Extract the [x, y] coordinate from the center of the cell holding the provided text.  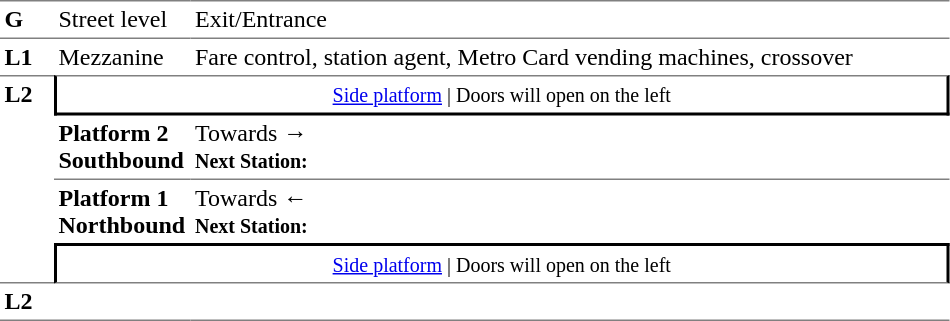
Exit/Entrance [570, 20]
Street level [122, 20]
Towards ← Next Station: [570, 212]
Platform 1Northbound [122, 212]
Platform 2Southbound [122, 148]
Towards → Next Station: [570, 148]
Fare control, station agent, Metro Card vending machines, crossover [570, 57]
Mezzanine [122, 57]
L2 [27, 179]
G [27, 20]
L1 [27, 57]
